Scan for the cell matching the given text and deliver its [X, Y] coordinate at center. 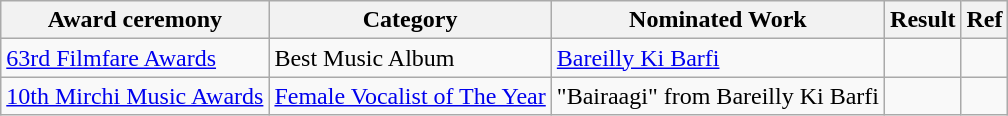
Best Music Album [410, 58]
Category [410, 20]
Bareilly Ki Barfi [718, 58]
Nominated Work [718, 20]
Award ceremony [135, 20]
Ref [984, 20]
10th Mirchi Music Awards [135, 96]
63rd Filmfare Awards [135, 58]
Result [923, 20]
"Bairaagi" from Bareilly Ki Barfi [718, 96]
Female Vocalist of The Year [410, 96]
